Return the (x, y) coordinate for the center point of the cell that contains the specified text.  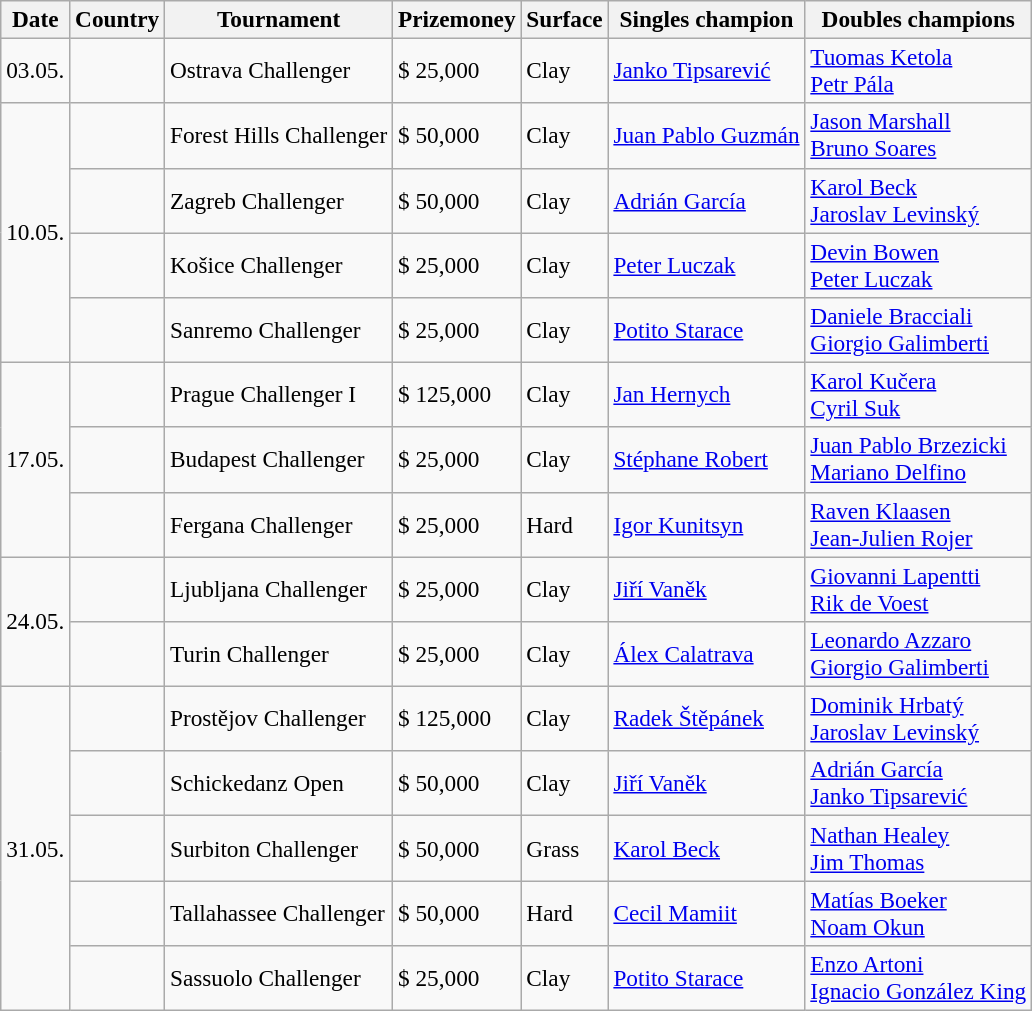
Surface (564, 19)
Doubles champions (918, 19)
Karol Beck (706, 848)
Matías Boeker Noam Okun (918, 912)
Sassuolo Challenger (279, 978)
Juan Pablo Brzezicki Mariano Delfino (918, 460)
Schickedanz Open (279, 784)
31.05. (36, 848)
Dominik Hrbatý Jaroslav Levinský (918, 718)
17.05. (36, 459)
Ostrava Challenger (279, 70)
Prostějov Challenger (279, 718)
Karol Kučera Cyril Suk (918, 394)
Janko Tipsarević (706, 70)
Igor Kunitsyn (706, 524)
Adrián García Janko Tipsarević (918, 784)
Álex Calatrava (706, 654)
Peter Luczak (706, 264)
Zagreb Challenger (279, 200)
Jan Hernych (706, 394)
Grass (564, 848)
Singles champion (706, 19)
Tallahassee Challenger (279, 912)
Budapest Challenger (279, 460)
Stéphane Robert (706, 460)
Daniele Bracciali Giorgio Galimberti (918, 330)
Tuomas Ketola Petr Pála (918, 70)
Tournament (279, 19)
Adrián García (706, 200)
Giovanni Lapentti Rik de Voest (918, 588)
Enzo Artoni Ignacio González King (918, 978)
Jason Marshall Bruno Soares (918, 136)
Radek Štěpánek (706, 718)
03.05. (36, 70)
Turin Challenger (279, 654)
Date (36, 19)
Prague Challenger I (279, 394)
Surbiton Challenger (279, 848)
Nathan Healey Jim Thomas (918, 848)
Country (118, 19)
10.05. (36, 232)
24.05. (36, 621)
Leonardo Azzaro Giorgio Galimberti (918, 654)
Forest Hills Challenger (279, 136)
Sanremo Challenger (279, 330)
Fergana Challenger (279, 524)
Cecil Mamiit (706, 912)
Juan Pablo Guzmán (706, 136)
Raven Klaasen Jean-Julien Rojer (918, 524)
Prizemoney (457, 19)
Ljubljana Challenger (279, 588)
Karol Beck Jaroslav Levinský (918, 200)
Devin Bowen Peter Luczak (918, 264)
Košice Challenger (279, 264)
